Return the (x, y) coordinate for the center point of the cell that contains the specified text.  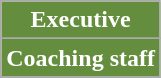
Executive (81, 20)
Coaching staff (81, 58)
